For the text-containing cell, return its midpoint in (X, Y) coordinate format. 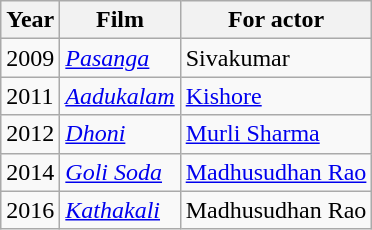
2011 (30, 96)
2016 (30, 210)
Goli Soda (120, 172)
Sivakumar (276, 58)
For actor (276, 20)
Dhoni (120, 134)
Pasanga (120, 58)
Aadukalam (120, 96)
Kathakali (120, 210)
2009 (30, 58)
Kishore (276, 96)
Year (30, 20)
2012 (30, 134)
Film (120, 20)
Murli Sharma (276, 134)
2014 (30, 172)
